Determine the [X, Y] coordinate at the center of the cell enclosing the given text.  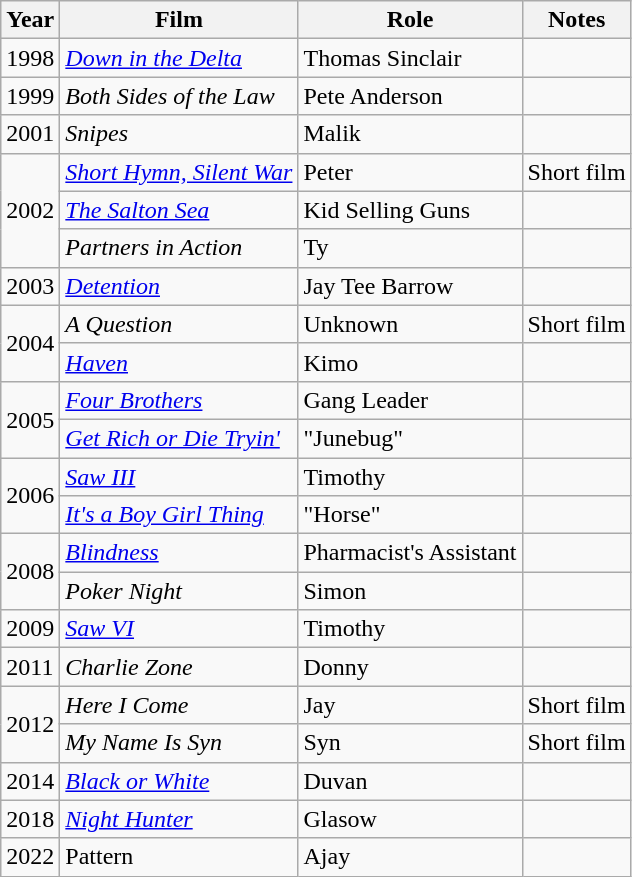
2022 [30, 857]
Kid Selling Guns [410, 210]
Glasow [410, 819]
Notes [576, 20]
Pattern [179, 857]
2003 [30, 286]
Night Hunter [179, 819]
Snipes [179, 134]
2006 [30, 496]
2009 [30, 629]
Haven [179, 362]
Kimo [410, 362]
1998 [30, 58]
Pharmacist's Assistant [410, 553]
Four Brothers [179, 400]
2002 [30, 210]
2005 [30, 419]
Thomas Sinclair [410, 58]
Ty [410, 248]
Syn [410, 743]
Get Rich or Die Tryin' [179, 438]
It's a Boy Girl Thing [179, 515]
A Question [179, 324]
Both Sides of the Law [179, 96]
Charlie Zone [179, 667]
Blindness [179, 553]
2018 [30, 819]
Poker Night [179, 591]
Pete Anderson [410, 96]
Duvan [410, 781]
Jay [410, 705]
Donny [410, 667]
The Salton Sea [179, 210]
Simon [410, 591]
2011 [30, 667]
2012 [30, 724]
2014 [30, 781]
Saw III [179, 477]
"Junebug" [410, 438]
Black or White [179, 781]
Film [179, 20]
My Name Is Syn [179, 743]
Partners in Action [179, 248]
Ajay [410, 857]
Short Hymn, Silent War [179, 172]
"Horse" [410, 515]
Role [410, 20]
2004 [30, 343]
Year [30, 20]
1999 [30, 96]
Here I Come [179, 705]
Unknown [410, 324]
2008 [30, 572]
2001 [30, 134]
Peter [410, 172]
Detention [179, 286]
Jay Tee Barrow [410, 286]
Gang Leader [410, 400]
Saw VI [179, 629]
Malik [410, 134]
Down in the Delta [179, 58]
